Find where the given text appears and provide that cell's center as (x, y) coordinate. 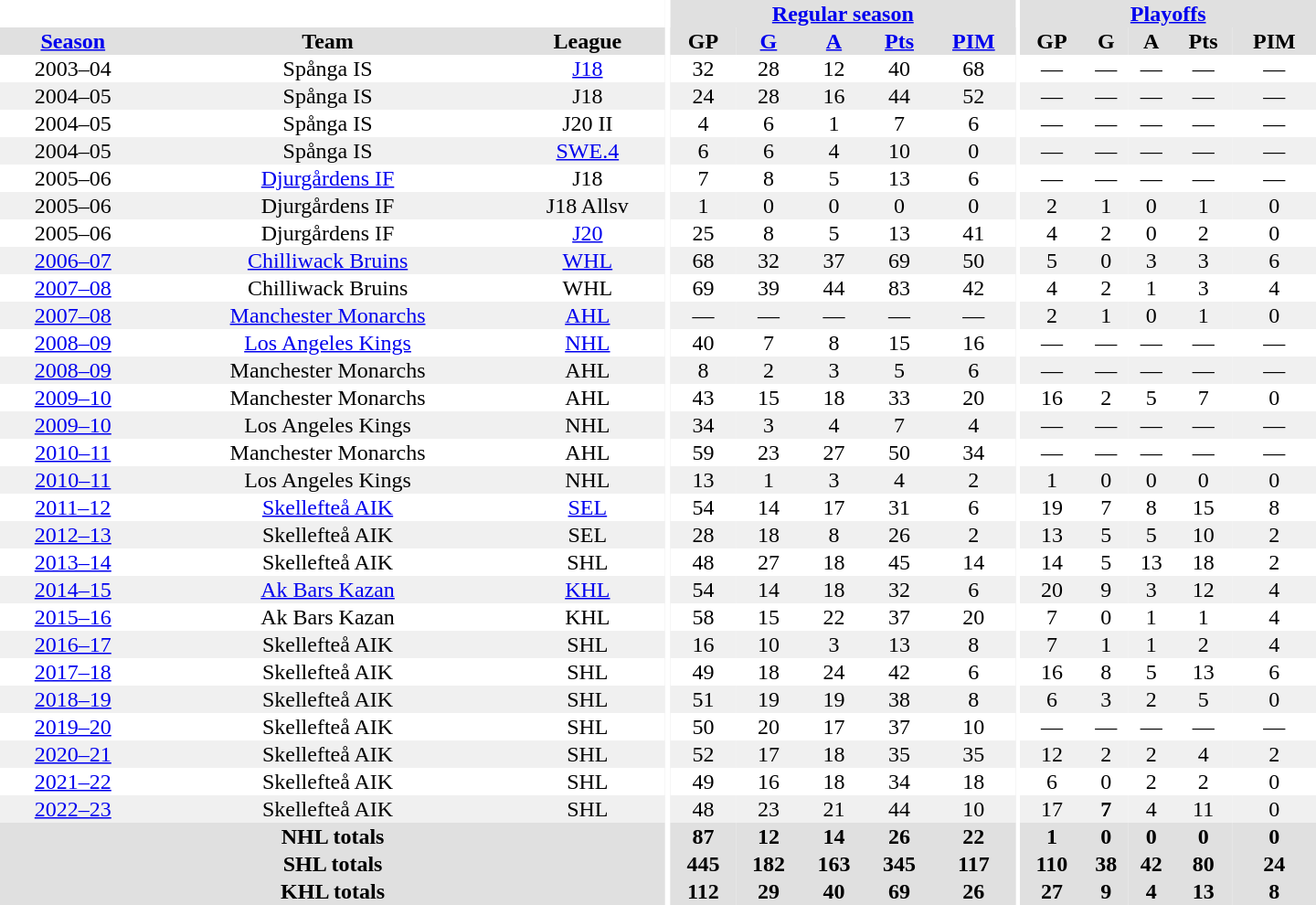
2018–19 (73, 699)
51 (704, 699)
2017–18 (73, 672)
2020–21 (73, 754)
83 (899, 288)
445 (704, 864)
112 (704, 891)
41 (974, 233)
33 (899, 398)
345 (899, 864)
2003–04 (73, 69)
58 (704, 617)
11 (1204, 809)
NHL totals (333, 836)
2019–20 (73, 727)
117 (974, 864)
Regular season (843, 14)
87 (704, 836)
43 (704, 398)
80 (1204, 864)
2014–15 (73, 590)
SWE.4 (589, 151)
59 (704, 452)
SHL totals (333, 864)
2022–23 (73, 809)
2012–13 (73, 535)
J20 II (589, 123)
2015–16 (73, 617)
J20 (589, 233)
2021–22 (73, 782)
25 (704, 233)
2011–12 (73, 507)
Season (73, 41)
J18 Allsv (589, 206)
KHL totals (333, 891)
45 (899, 562)
League (589, 41)
182 (769, 864)
39 (769, 288)
Team (328, 41)
31 (899, 507)
29 (769, 891)
2006–07 (73, 261)
Playoffs (1168, 14)
2013–14 (73, 562)
110 (1051, 864)
2016–17 (73, 644)
163 (834, 864)
21 (834, 809)
